Return [x, y] of the center of cell containing provided text 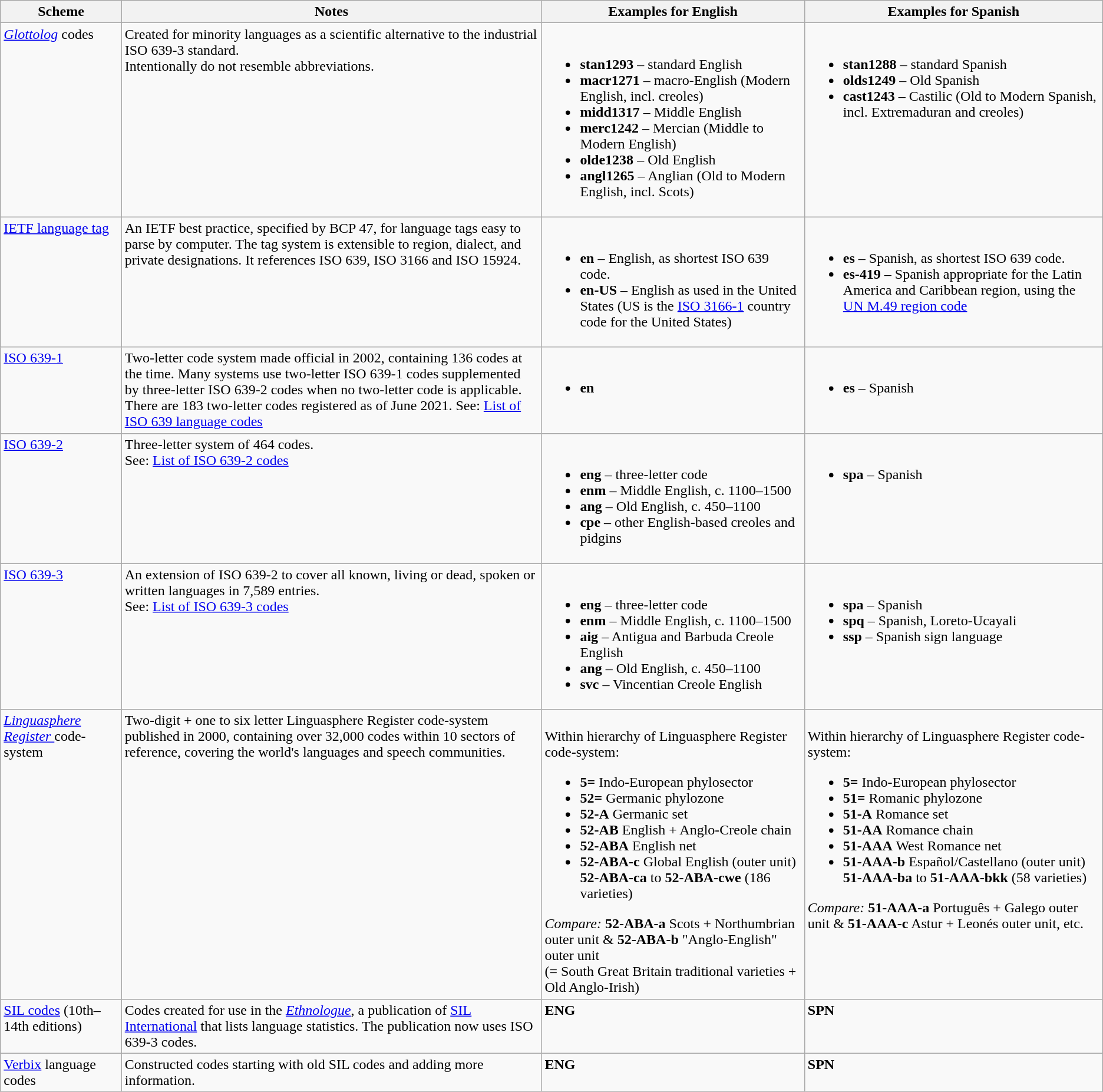
Examples for English [673, 12]
ISO 639‑2 [61, 499]
Glottolog codes [61, 120]
en – English, as shortest ISO 639 code.en-US – English as used in the United States (US is the ISO 3166‑1 country code for the United States) [673, 282]
stan1288 – standard Spanisholds1249 – Old Spanishcast1243 – Castilic (Old to Modern Spanish, incl. Extremaduran and creoles) [953, 120]
es – Spanish [953, 390]
Examples for Spanish [953, 12]
Created for minority languages as a scientific alternative to the industrial ISO 639‑3 standard.Intentionally do not resemble abbreviations. [331, 120]
Scheme [61, 12]
ISO 639‑1 [61, 390]
IETF language tag [61, 282]
Notes [331, 12]
Codes created for use in the Ethnologue, a publication of SIL International that lists language statistics. The publication now uses ISO 639‑3 codes. [331, 1026]
Constructed codes starting with old SIL codes and adding more information. [331, 1073]
ISO 639‑3 [61, 636]
Verbix language codes [61, 1073]
An extension of ISO 639‑2 to cover all known, living or dead, spoken or written languages in 7,589 entries.See: List of ISO 639-3 codes [331, 636]
en [673, 390]
SIL codes (10th–14th editions) [61, 1026]
Linguasphere Register code-system [61, 855]
es – Spanish, as shortest ISO 639 code.es-419 – Spanish appropriate for the Latin America and Caribbean region, using the UN M.49 region code [953, 282]
eng – three-letter codeenm – Middle English, c. 1100–1500ang – Old English, c. 450–1100cpe – other English-based creoles and pidgins [673, 499]
Three-letter system of 464 codes.See: List of ISO 639-2 codes [331, 499]
spa – Spanishspq – Spanish, Loreto-Ucayalissp – Spanish sign language [953, 636]
spa – Spanish [953, 499]
